Output the [X, Y] coordinate of the center of the cell containing the given text.  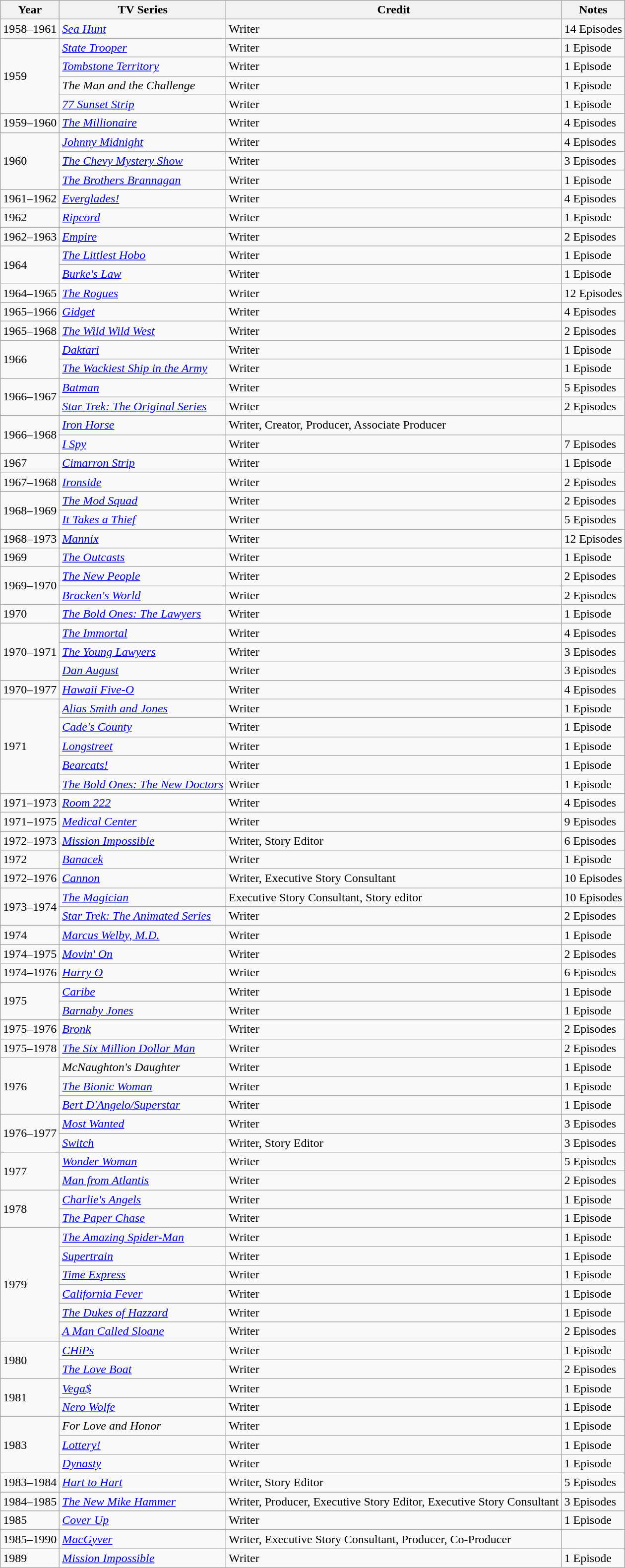
Ripcord [143, 217]
1976 [30, 1086]
Cade's County [143, 727]
1971–1975 [30, 821]
McNaughton's Daughter [143, 1067]
The Wackiest Ship in the Army [143, 369]
Daktari [143, 350]
1970–1971 [30, 652]
1971–1973 [30, 803]
Writer, Executive Story Consultant, Producer, Co-Producer [394, 1539]
Supertrain [143, 1256]
The Amazing Spider-Man [143, 1237]
Star Trek: The Animated Series [143, 916]
1972 [30, 860]
Star Trek: The Original Series [143, 406]
Time Express [143, 1275]
Barnaby Jones [143, 1010]
Writer, Creator, Producer, Associate Producer [394, 425]
1980 [30, 1360]
1969–1970 [30, 586]
1973–1974 [30, 907]
1959 [30, 76]
Most Wanted [143, 1124]
Executive Story Consultant, Story editor [394, 897]
Harry O [143, 973]
7 Episodes [593, 444]
Cannon [143, 878]
1967 [30, 463]
Man from Atlantis [143, 1181]
Medical Center [143, 821]
The New People [143, 576]
The New Mike Hammer [143, 1502]
The Bionic Woman [143, 1086]
Bearcats! [143, 765]
The Man and the Challenge [143, 85]
TV Series [143, 10]
1958–1961 [30, 29]
The Chevy Mystery Show [143, 161]
The Love Boat [143, 1369]
1972–1973 [30, 841]
Vega$ [143, 1388]
Batman [143, 387]
The Outcasts [143, 558]
14 Episodes [593, 29]
Dynasty [143, 1464]
1985 [30, 1520]
Charlie's Angels [143, 1199]
The Six Million Dollar Man [143, 1048]
1984–1985 [30, 1502]
1983 [30, 1444]
9 Episodes [593, 821]
Cover Up [143, 1520]
Burke's Law [143, 274]
Writer, Executive Story Consultant [394, 878]
77 Sunset Strip [143, 104]
1981 [30, 1397]
1959–1960 [30, 123]
1975–1978 [30, 1048]
Switch [143, 1142]
1974 [30, 935]
1971 [30, 746]
The Bold Ones: The New Doctors [143, 784]
Mannix [143, 538]
California Fever [143, 1294]
Hart to Hart [143, 1483]
1968–1969 [30, 510]
Writer, Producer, Executive Story Editor, Executive Story Consultant [394, 1502]
Everglades! [143, 198]
Caribe [143, 992]
Alias Smith and Jones [143, 708]
The Paper Chase [143, 1218]
Credit [394, 10]
The Wild Wild West [143, 331]
1968–1973 [30, 538]
1985–1990 [30, 1539]
1966–1968 [30, 435]
CHiPs [143, 1350]
I Spy [143, 444]
The Rogues [143, 293]
Tombstone Territory [143, 66]
Longstreet [143, 746]
1962–1963 [30, 237]
Marcus Welby, M.D. [143, 935]
1964–1965 [30, 293]
Johnny Midnight [143, 142]
1969 [30, 558]
The Magician [143, 897]
Hawaii Five-O [143, 690]
1966 [30, 359]
Bert D'Angelo/Superstar [143, 1105]
The Bold Ones: The Lawyers [143, 614]
The Young Lawyers [143, 652]
1961–1962 [30, 198]
1970–1977 [30, 690]
For Love and Honor [143, 1426]
Empire [143, 237]
1978 [30, 1209]
1967–1968 [30, 482]
Nero Wolfe [143, 1407]
1964 [30, 265]
1983–1984 [30, 1483]
It Takes a Thief [143, 519]
1960 [30, 161]
1966–1967 [30, 397]
The Mod Squad [143, 501]
A Man Called Sloane [143, 1331]
1974–1976 [30, 973]
1970 [30, 614]
The Littlest Hobo [143, 255]
The Immortal [143, 633]
Iron Horse [143, 425]
Gidget [143, 312]
Room 222 [143, 803]
MacGyver [143, 1539]
1975 [30, 1001]
1979 [30, 1284]
State Trooper [143, 48]
Sea Hunt [143, 29]
Banacek [143, 860]
1975–1976 [30, 1029]
1965–1966 [30, 312]
The Millionaire [143, 123]
Cimarron Strip [143, 463]
Notes [593, 10]
Ironside [143, 482]
1974–1975 [30, 954]
Movin' On [143, 954]
Dan August [143, 671]
Wonder Woman [143, 1162]
Bracken's World [143, 595]
Lottery! [143, 1445]
1972–1976 [30, 878]
1977 [30, 1171]
The Dukes of Hazzard [143, 1313]
Year [30, 10]
1976–1977 [30, 1133]
1965–1968 [30, 331]
1962 [30, 217]
The Brothers Brannagan [143, 180]
1989 [30, 1558]
Bronk [143, 1029]
